Capture the cell that displays the provided text and extract its (x, y) central coordinate. 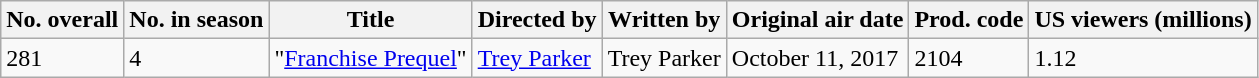
Title (370, 20)
281 (62, 58)
Original air date (818, 20)
Prod. code (969, 20)
2104 (969, 58)
No. in season (196, 20)
October 11, 2017 (818, 58)
US viewers (millions) (1143, 20)
"Franchise Prequel" (370, 58)
No. overall (62, 20)
1.12 (1143, 58)
Directed by (537, 20)
4 (196, 58)
Written by (664, 20)
